Output the [X, Y] coordinate of the center of the cell containing the given text.  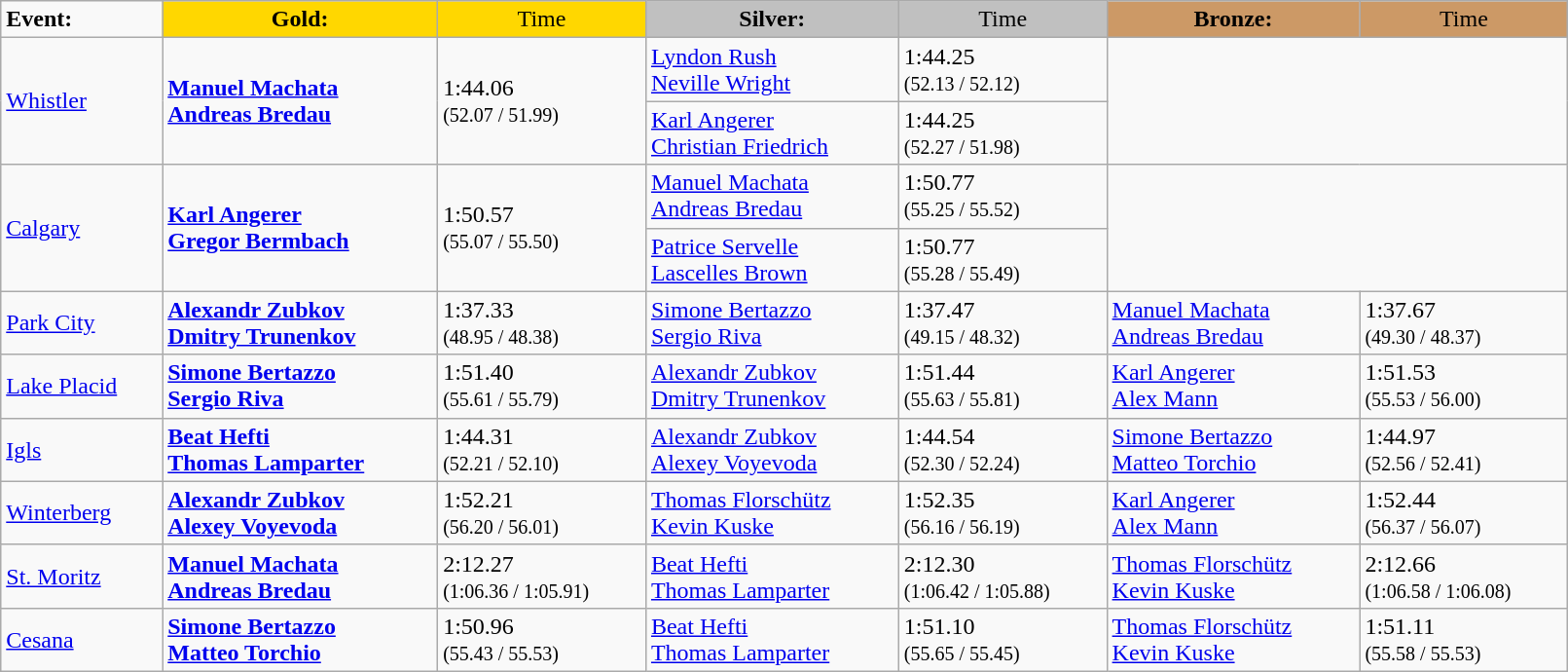
1:51.11 (55.58 / 55.53) [1464, 639]
1:51.10 (55.65 / 55.45) [1003, 639]
Karl AngererGregor Bermbach [300, 228]
1:50.57 (55.07 / 55.50) [542, 228]
1:37.67 (49.30 / 48.37) [1464, 323]
Karl AngererChristian Friedrich [772, 132]
Park City [82, 323]
Patrice ServelleLascelles Brown [772, 259]
Gold: [300, 19]
2:12.27 (1:06.36 / 1:05.91) [542, 577]
Cesana [82, 639]
1:50.77 (55.25 / 55.52) [1003, 197]
1:44.25(52.13 / 52.12) [1003, 70]
1:44.06 (52.07 / 51.99) [542, 101]
2:12.30 (1:06.42 / 1:05.88) [1003, 577]
Bronze: [1233, 19]
Igls [82, 450]
1:44.97 (52.56 / 52.41) [1464, 450]
1:52.44 (56.37 / 56.07) [1464, 512]
Lake Placid [82, 386]
Event: [82, 19]
1:51.53 (55.53 / 56.00) [1464, 386]
1:44.25(52.27 / 51.98) [1003, 132]
Calgary [82, 228]
1:52.35 (56.16 / 56.19) [1003, 512]
Lyndon RushNeville Wright [772, 70]
2:12.66 (1:06.58 / 1:06.08) [1464, 577]
St. Moritz [82, 577]
1:51.40 (55.61 / 55.79) [542, 386]
Winterberg [82, 512]
1:37.33 (48.95 / 48.38) [542, 323]
1:50.77(55.28 / 55.49) [1003, 259]
1:44.31 (52.21 / 52.10) [542, 450]
1:52.21 (56.20 / 56.01) [542, 512]
1:51.44 (55.63 / 55.81) [1003, 386]
1:44.54 (52.30 / 52.24) [1003, 450]
Whistler [82, 101]
1:37.47 (49.15 / 48.32) [1003, 323]
1:50.96 (55.43 / 55.53) [542, 639]
Silver: [772, 19]
